Provide the (X, Y) coordinate of the cell's center where the given text is located.  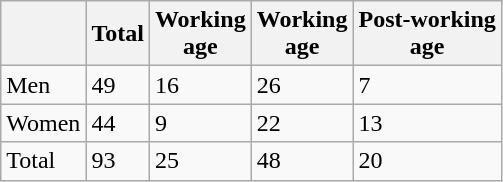
49 (118, 85)
44 (118, 123)
26 (302, 85)
93 (118, 161)
16 (200, 85)
Men (44, 85)
48 (302, 161)
Post-workingage (427, 34)
13 (427, 123)
20 (427, 161)
25 (200, 161)
Women (44, 123)
9 (200, 123)
22 (302, 123)
7 (427, 85)
